From the cell containing the given text, extract its center point as [x, y] coordinate. 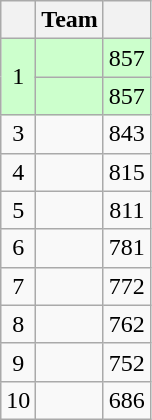
811 [126, 210]
Team [70, 20]
781 [126, 248]
4 [18, 172]
815 [126, 172]
752 [126, 362]
686 [126, 400]
762 [126, 324]
772 [126, 286]
3 [18, 134]
9 [18, 362]
10 [18, 400]
5 [18, 210]
7 [18, 286]
1 [18, 77]
8 [18, 324]
843 [126, 134]
6 [18, 248]
